Find where the given text appears and provide that cell's center as [x, y] coordinate. 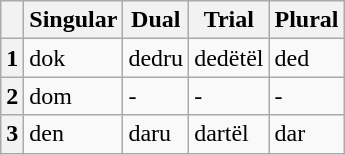
3 [12, 134]
dom [74, 96]
dedru [156, 58]
daru [156, 134]
den [74, 134]
Dual [156, 20]
dok [74, 58]
dartël [229, 134]
Trial [229, 20]
1 [12, 58]
dar [306, 134]
Plural [306, 20]
dedëtël [229, 58]
2 [12, 96]
Singular [74, 20]
ded [306, 58]
